Output the (X, Y) coordinate of the center of the cell containing the given text.  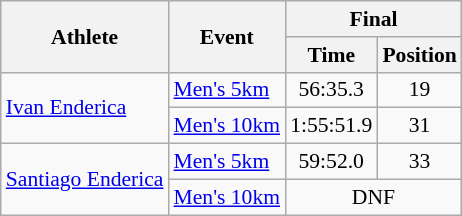
Time (331, 55)
31 (419, 126)
DNF (374, 197)
Santiago Enderica (85, 180)
Final (374, 19)
19 (419, 90)
33 (419, 162)
56:35.3 (331, 90)
Position (419, 55)
Athlete (85, 36)
1:55:51.9 (331, 126)
Ivan Enderica (85, 108)
59:52.0 (331, 162)
Event (228, 36)
